Return [x, y] of the center of cell containing provided text 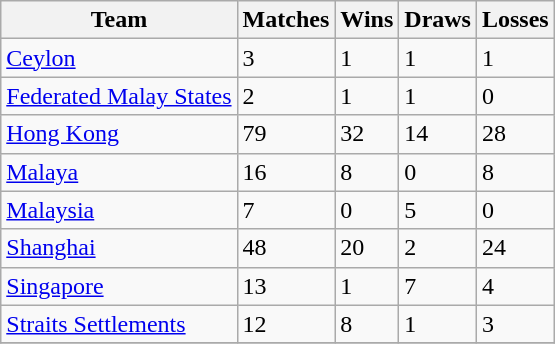
Federated Malay States [119, 96]
16 [286, 172]
5 [438, 210]
24 [515, 248]
Matches [286, 20]
32 [367, 134]
20 [367, 248]
48 [286, 248]
Singapore [119, 286]
12 [286, 324]
Draws [438, 20]
Malaya [119, 172]
Losses [515, 20]
13 [286, 286]
Team [119, 20]
Wins [367, 20]
4 [515, 286]
Ceylon [119, 58]
28 [515, 134]
Hong Kong [119, 134]
79 [286, 134]
Malaysia [119, 210]
14 [438, 134]
Shanghai [119, 248]
Straits Settlements [119, 324]
